Output the (X, Y) coordinate of the center of the cell containing the given text.  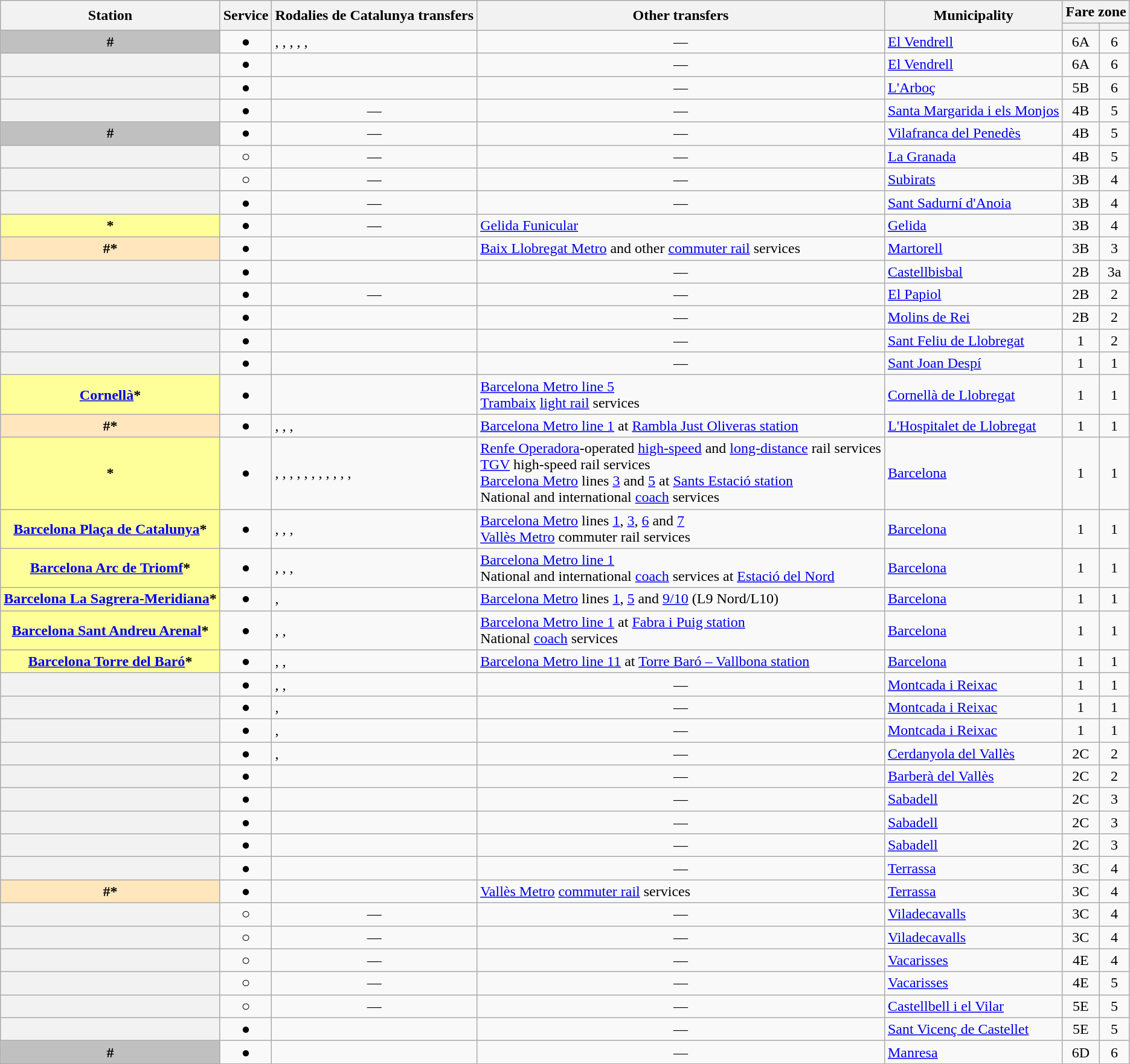
Barberà del Vallès (974, 777)
Martorell (974, 248)
Barcelona Metro lines 1, 3, 6 and 7 Vallès Metro commuter rail services (681, 529)
Barcelona La Sagrera-Meridiana* (110, 599)
Barcelona Plaça de Catalunya* (110, 529)
5B (1081, 88)
Subirats (974, 179)
L'Hospitalet de Llobregat (974, 426)
Manresa (974, 1052)
Barcelona Metro lines 1, 5 and 9/10 (L9 Nord/L10) (681, 599)
6D (1081, 1052)
Barcelona Metro line 1 at Fabra i Puig station National coach services (681, 630)
Vallès Metro commuter rail services (681, 891)
Barcelona Sant Andreu Arenal* (110, 630)
Service (246, 16)
Sant Sadurní d'Anoia (974, 202)
Molins de Rei (974, 318)
, , , , , , , , , , , (374, 473)
Barcelona Metro line 1 National and international coach services at Estació del Nord (681, 568)
Barcelona Arc de Triomf* (110, 568)
Barcelona Torre del Baró* (110, 661)
Fare zone (1096, 12)
Vilafranca del Penedès (974, 133)
Rodalies de Catalunya transfers (374, 16)
Castellbell i el Vilar (974, 1006)
, , , , , (374, 42)
Barcelona Metro line 11 at Torre Baró – Vallbona station (681, 661)
Sant Vicenç de Castellet (974, 1029)
Sant Feliu de Llobregat (974, 341)
Other transfers (681, 16)
Cornellà de Llobregat (974, 395)
Station (110, 16)
Castellbisbal (974, 271)
Cornellà* (110, 395)
L'Arboç (974, 88)
Municipality (974, 16)
El Papiol (974, 295)
3a (1115, 271)
Baix Llobregat Metro and other commuter rail services (681, 248)
Barcelona Metro line 1 at Rambla Just Oliveras station (681, 426)
Gelida (974, 225)
Gelida Funicular (681, 225)
Sant Joan Despí (974, 364)
Santa Margarida i els Monjos (974, 111)
Cerdanyola del Vallès (974, 753)
La Granada (974, 156)
Barcelona Metro line 5 Trambaix light rail services (681, 395)
